Capture the cell that displays the provided text and extract its (x, y) central coordinate. 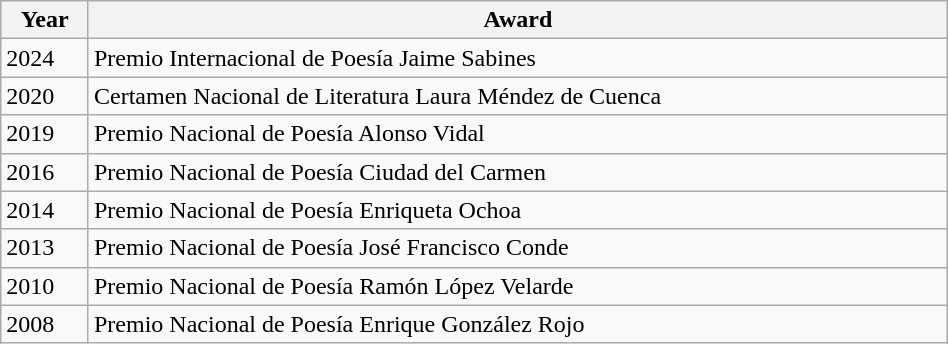
Award (518, 20)
Premio Internacional de Poesía Jaime Sabines (518, 58)
Premio Nacional de Poesía José Francisco Conde (518, 248)
Year (45, 20)
2014 (45, 210)
Premio Nacional de Poesía Alonso Vidal (518, 134)
Premio Nacional de Poesía Enriqueta Ochoa (518, 210)
2010 (45, 286)
2016 (45, 172)
2019 (45, 134)
Premio Nacional de Poesía Ciudad del Carmen (518, 172)
Certamen Nacional de Literatura Laura Méndez de Cuenca (518, 96)
2020 (45, 96)
Premio Nacional de Poesía Ramón López Velarde (518, 286)
2024 (45, 58)
2008 (45, 324)
2013 (45, 248)
Premio Nacional de Poesía Enrique González Rojo (518, 324)
